Detect which cell encompasses the target text, then output its (x, y) center coordinate. 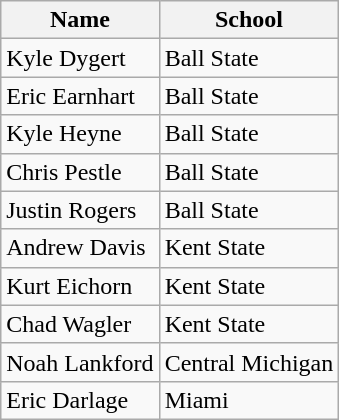
Central Michigan (249, 362)
Justin Rogers (80, 210)
Chris Pestle (80, 172)
Eric Earnhart (80, 96)
Name (80, 20)
Eric Darlage (80, 400)
Miami (249, 400)
Chad Wagler (80, 324)
Kyle Dygert (80, 58)
Andrew Davis (80, 248)
School (249, 20)
Kurt Eichorn (80, 286)
Kyle Heyne (80, 134)
Noah Lankford (80, 362)
